Return the [x, y] coordinate for the center point of the cell that contains the specified text.  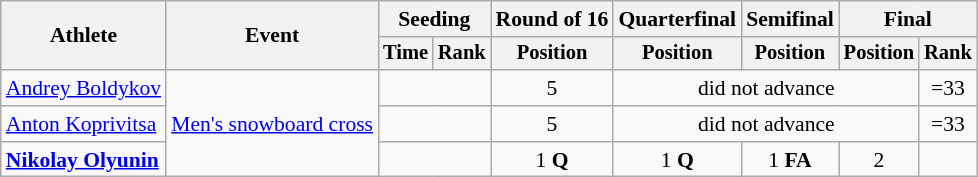
Athlete [84, 36]
Round of 16 [552, 19]
Semifinal [790, 19]
Quarterfinal [677, 19]
Seeding [434, 19]
Andrey Boldykov [84, 88]
Time [406, 54]
Final [908, 19]
Event [272, 36]
Men's snowboard cross [272, 124]
Anton Koprivitsa [84, 124]
